Search for the cell housing the specified text and yield its [x, y] center coordinate. 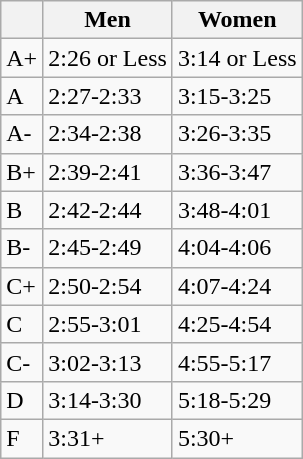
2:26 or Less [108, 58]
3:02-3:13 [108, 362]
A- [22, 134]
4:25-4:54 [237, 324]
A+ [22, 58]
2:45-2:49 [108, 248]
F [22, 438]
3:26-3:35 [237, 134]
2:27-2:33 [108, 96]
B [22, 210]
3:15-3:25 [237, 96]
2:34-2:38 [108, 134]
3:36-3:47 [237, 172]
5:18-5:29 [237, 400]
4:04-4:06 [237, 248]
2:39-2:41 [108, 172]
5:30+ [237, 438]
3:48-4:01 [237, 210]
C [22, 324]
2:42-2:44 [108, 210]
C- [22, 362]
4:07-4:24 [237, 286]
C+ [22, 286]
B- [22, 248]
3:14-3:30 [108, 400]
B+ [22, 172]
2:50-2:54 [108, 286]
3:31+ [108, 438]
Men [108, 20]
4:55-5:17 [237, 362]
2:55-3:01 [108, 324]
D [22, 400]
3:14 or Less [237, 58]
Women [237, 20]
A [22, 96]
